Search for the cell housing the specified text and yield its (x, y) center coordinate. 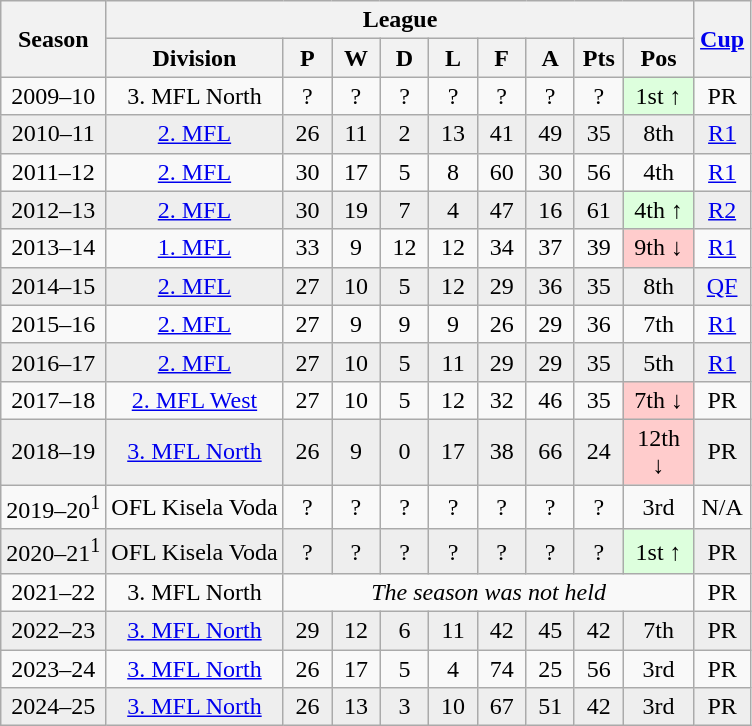
L (454, 58)
4th ↑ (658, 210)
2 (404, 134)
60 (502, 172)
W (356, 58)
Pts (598, 58)
39 (598, 248)
19 (356, 210)
2013–14 (54, 248)
32 (502, 400)
Season (54, 39)
2019–201 (54, 506)
2024–25 (54, 707)
4th (658, 172)
34 (502, 248)
51 (550, 707)
2021–22 (54, 593)
61 (598, 210)
N/A (722, 506)
2011–12 (54, 172)
2020–211 (54, 552)
25 (550, 669)
67 (502, 707)
49 (550, 134)
2015–16 (54, 324)
0 (404, 452)
League (400, 20)
8 (454, 172)
5th (658, 362)
37 (550, 248)
41 (502, 134)
7 (404, 210)
12th ↓ (658, 452)
The season was not held (488, 593)
47 (502, 210)
24 (598, 452)
D (404, 58)
46 (550, 400)
2018–19 (54, 452)
2009–10 (54, 96)
7th ↓ (658, 400)
QF (722, 286)
2. MFL West (194, 400)
2017–18 (54, 400)
R2 (722, 210)
45 (550, 631)
9th ↓ (658, 248)
2023–24 (54, 669)
16 (550, 210)
2022–23 (54, 631)
2012–13 (54, 210)
3 (404, 707)
2016–17 (54, 362)
Cup (722, 39)
P (308, 58)
33 (308, 248)
2010–11 (54, 134)
6 (404, 631)
F (502, 58)
2014–15 (54, 286)
Division (194, 58)
38 (502, 452)
66 (550, 452)
Pos (658, 58)
A (550, 58)
1. MFL (194, 248)
74 (502, 669)
